Output the [X, Y] coordinate of the center of the cell containing the given text.  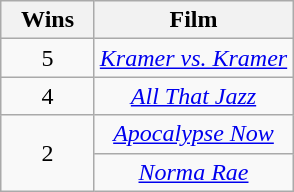
5 [48, 58]
2 [48, 153]
Film [193, 20]
Norma Rae [193, 172]
Kramer vs. Kramer [193, 58]
4 [48, 96]
Apocalypse Now [193, 134]
All That Jazz [193, 96]
Wins [48, 20]
